Return (x, y) of the center of cell containing provided text 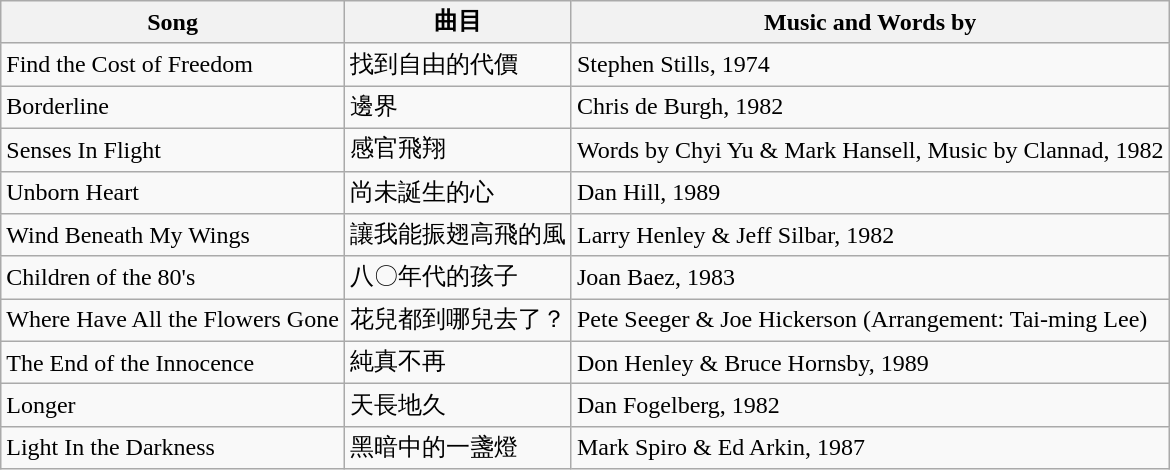
曲目 (458, 22)
Larry Henley & Jeff Silbar, 1982 (870, 236)
Dan Hill, 1989 (870, 192)
Unborn Heart (173, 192)
The End of the Innocence (173, 362)
Chris de Burgh, 1982 (870, 108)
尚未誕生的心 (458, 192)
Joan Baez, 1983 (870, 278)
Find the Cost of Freedom (173, 64)
Don Henley & Bruce Hornsby, 1989 (870, 362)
Wind Beneath My Wings (173, 236)
Stephen Stills, 1974 (870, 64)
讓我能振翅高飛的風 (458, 236)
Pete Seeger & Joe Hickerson (Arrangement: Tai-ming Lee) (870, 320)
Music and Words by (870, 22)
黑暗中的一盞燈 (458, 448)
Senses In Flight (173, 150)
Borderline (173, 108)
花兒都到哪兒去了？ (458, 320)
Words by Chyi Yu & Mark Hansell, Music by Clannad, 1982 (870, 150)
Children of the 80's (173, 278)
八〇年代的孩子 (458, 278)
邊界 (458, 108)
Where Have All the Flowers Gone (173, 320)
Longer (173, 406)
Mark Spiro & Ed Arkin, 1987 (870, 448)
Light In the Darkness (173, 448)
Dan Fogelberg, 1982 (870, 406)
Song (173, 22)
純真不再 (458, 362)
找到自由的代價 (458, 64)
天長地久 (458, 406)
感官飛翔 (458, 150)
